Output the [x, y] coordinate of the center of the cell containing the given text.  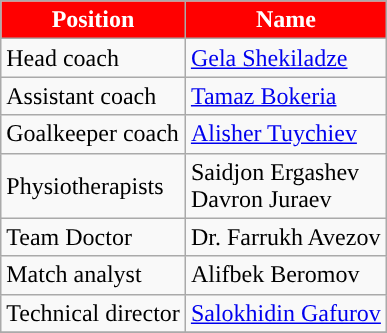
Head coach [94, 58]
Name [286, 20]
Assistant coach [94, 96]
Physiotherapists [94, 186]
Match analyst [94, 275]
Gela Shekiladze [286, 58]
Goalkeeper coach [94, 134]
Dr. Farrukh Avezov [286, 237]
Technical director [94, 313]
Salokhidin Gafurov [286, 313]
Tamaz Bokeria [286, 96]
Alifbek Beromov [286, 275]
Alisher Tuychiev [286, 134]
Position [94, 20]
Team Doctor [94, 237]
Saidjon Ergashev Davron Juraev [286, 186]
